Capture the cell that displays the provided text and extract its [X, Y] central coordinate. 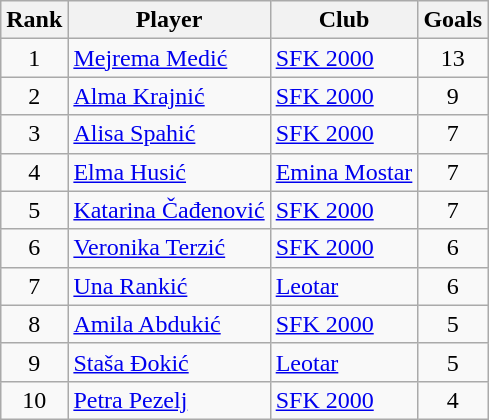
Emina Mostar [344, 172]
8 [34, 324]
Alisa Spahić [169, 134]
Club [344, 20]
3 [34, 134]
10 [34, 400]
Goals [453, 20]
1 [34, 58]
Alma Krajnić [169, 96]
13 [453, 58]
Veronika Terzić [169, 248]
Player [169, 20]
2 [34, 96]
Staša Đokić [169, 362]
Mejrema Medić [169, 58]
Petra Pezelj [169, 400]
Katarina Čađenović [169, 210]
Elma Husić [169, 172]
Amila Abdukić [169, 324]
Una Rankić [169, 286]
Rank [34, 20]
